Scan for the cell matching the given text and deliver its [X, Y] coordinate at center. 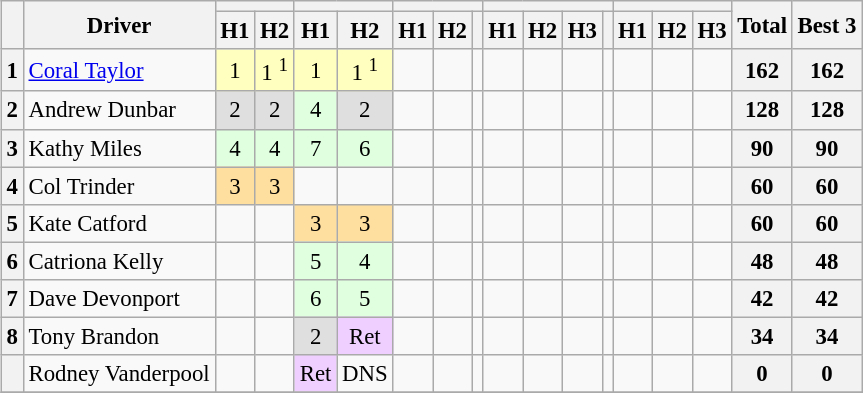
8 [12, 336]
Kathy Miles [119, 148]
Best 3 [826, 25]
DNS [365, 374]
Tony Brandon [119, 336]
Andrew Dunbar [119, 110]
Rodney Vanderpool [119, 374]
Coral Taylor [119, 70]
Total [762, 25]
Catriona Kelly [119, 261]
Driver [119, 25]
Dave Devonport [119, 298]
Col Trinder [119, 186]
Kate Catford [119, 223]
